From the cell containing the given text, extract its center point as [X, Y] coordinate. 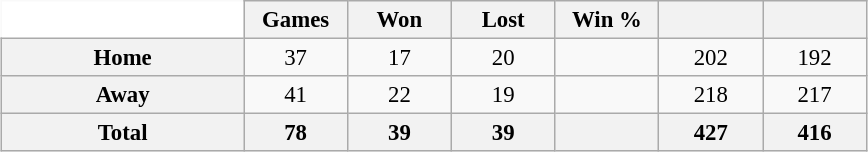
218 [711, 95]
Win % [607, 20]
427 [711, 133]
Lost [503, 20]
Home [123, 57]
202 [711, 57]
Won [399, 20]
17 [399, 57]
19 [503, 95]
Games [296, 20]
Away [123, 95]
22 [399, 95]
41 [296, 95]
217 [815, 95]
192 [815, 57]
416 [815, 133]
Total [123, 133]
20 [503, 57]
37 [296, 57]
78 [296, 133]
